Detect which cell encompasses the target text, then output its (x, y) center coordinate. 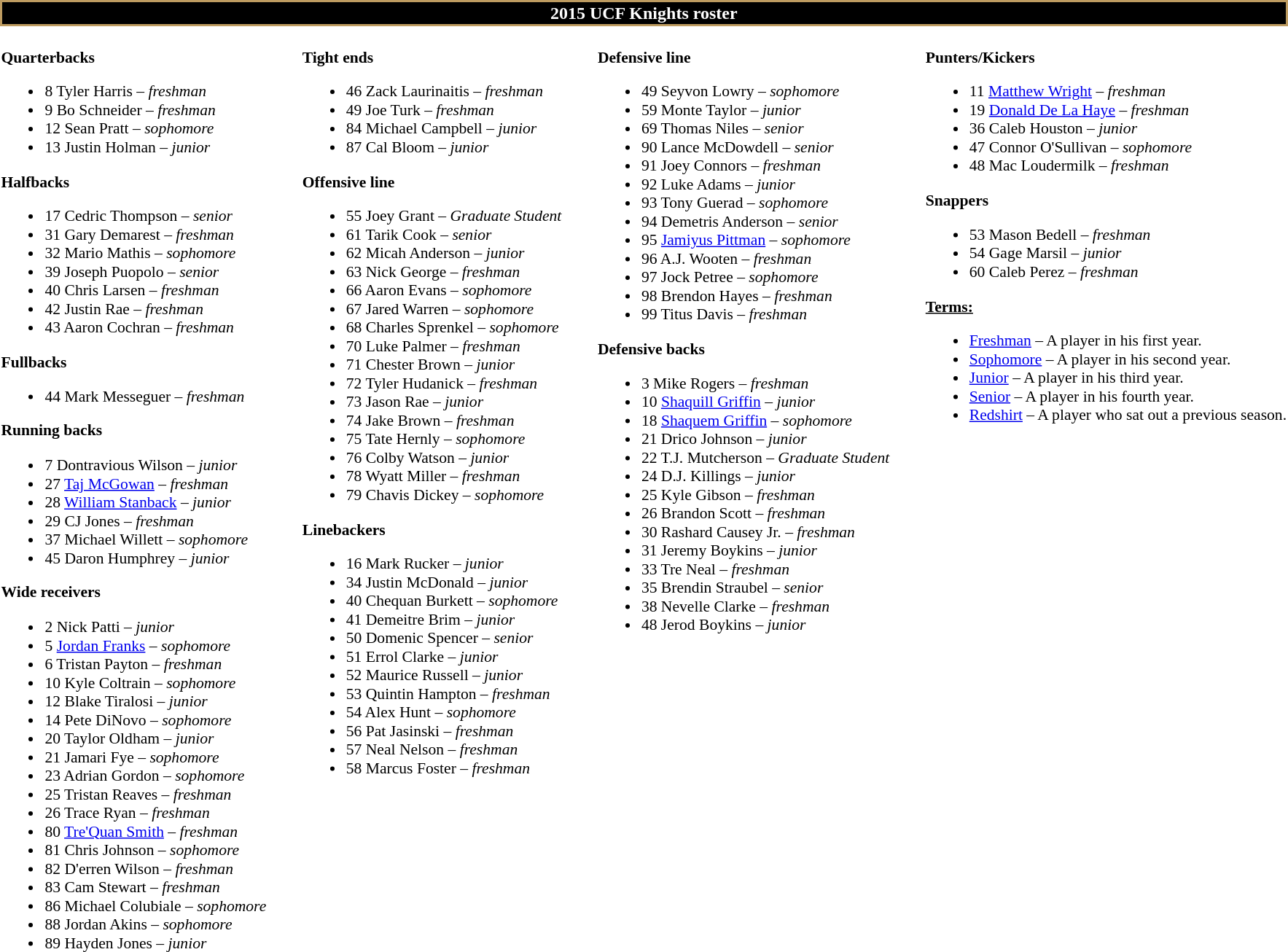
2015 UCF Knights roster (644, 13)
